Return [x, y] of the center of cell containing provided text 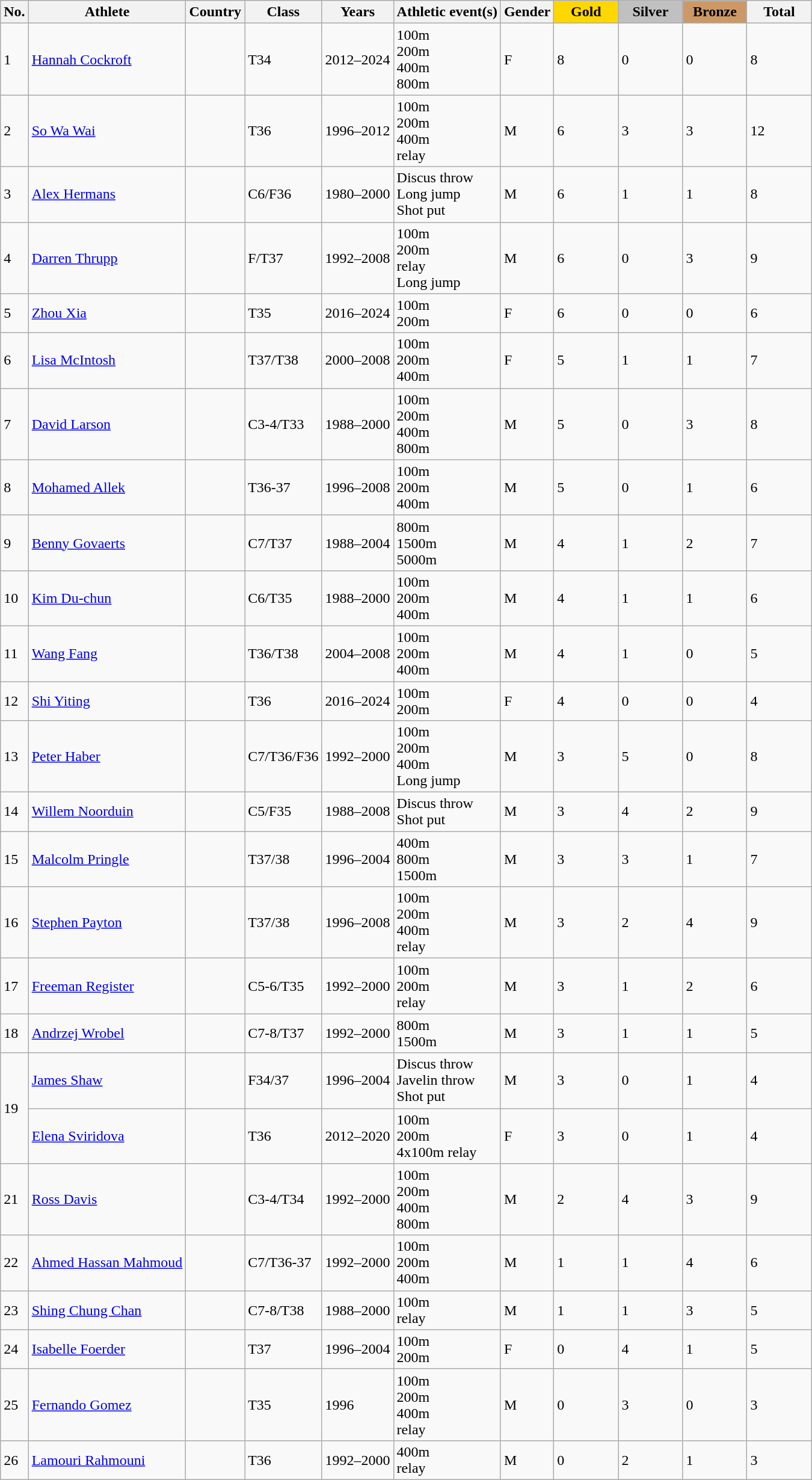
Andrzej Wrobel [107, 1034]
Willem Noorduin [107, 812]
C6/F36 [283, 194]
Country [215, 12]
C7/T36-37 [283, 1263]
Mohamed Allek [107, 487]
C7-8/T37 [283, 1034]
Gold [586, 12]
100m200m relay [447, 986]
Lisa McIntosh [107, 360]
2012–2020 [357, 1136]
Zhou Xia [107, 313]
1988–2004 [357, 543]
24 [14, 1349]
22 [14, 1263]
10 [14, 598]
C5/F35 [283, 812]
23 [14, 1310]
1992–2008 [357, 257]
F34/37 [283, 1081]
Discus throwJavelin throwShot put [447, 1081]
Gender [527, 12]
Isabelle Foerder [107, 1349]
1996–2012 [357, 131]
1996 [357, 1404]
T37 [283, 1349]
F/T37 [283, 257]
C7/T36/F36 [283, 757]
Peter Haber [107, 757]
No. [14, 12]
Fernando Gomez [107, 1404]
C5-6/T35 [283, 986]
C7-8/T38 [283, 1310]
Freeman Register [107, 986]
19 [14, 1108]
2012–2024 [357, 59]
100m200m4x100m relay [447, 1136]
25 [14, 1404]
Kim Du-chun [107, 598]
T34 [283, 59]
13 [14, 757]
Ross Davis [107, 1200]
Silver [651, 12]
Wang Fang [107, 653]
Stephen Payton [107, 923]
Ahmed Hassan Mahmoud [107, 1263]
Lamouri Rahmouni [107, 1460]
Alex Hermans [107, 194]
100m relay [447, 1310]
100m200m relayLong jump [447, 257]
17 [14, 986]
Bronze [715, 12]
2000–2008 [357, 360]
400m800m1500m [447, 859]
800m1500m [447, 1034]
1988–2008 [357, 812]
Athlete [107, 12]
Benny Govaerts [107, 543]
1980–2000 [357, 194]
Elena Sviridova [107, 1136]
Athletic event(s) [447, 12]
T36/T38 [283, 653]
100m200m400mLong jump [447, 757]
26 [14, 1460]
15 [14, 859]
Class [283, 12]
T36-37 [283, 487]
C7/T37 [283, 543]
C6/T35 [283, 598]
David Larson [107, 424]
800m1500m5000m [447, 543]
400m relay [447, 1460]
Malcolm Pringle [107, 859]
18 [14, 1034]
14 [14, 812]
100m200m400m 800m [447, 59]
2004–2008 [357, 653]
Shi Yiting [107, 700]
Years [357, 12]
C3-4/T34 [283, 1200]
11 [14, 653]
T37/T38 [283, 360]
21 [14, 1200]
C3-4/T33 [283, 424]
Discus throwLong jumpShot put [447, 194]
Shing Chung Chan [107, 1310]
Hannah Cockroft [107, 59]
Total [780, 12]
So Wa Wai [107, 131]
Darren Thrupp [107, 257]
Discus throwShot put [447, 812]
16 [14, 923]
James Shaw [107, 1081]
